Determine the (X, Y) coordinate at the center of the cell enclosing the given text.  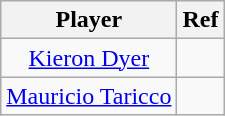
Player (89, 20)
Ref (200, 20)
Mauricio Taricco (89, 96)
Kieron Dyer (89, 58)
